Extract the [x, y] coordinate from the center of the cell holding the provided text.  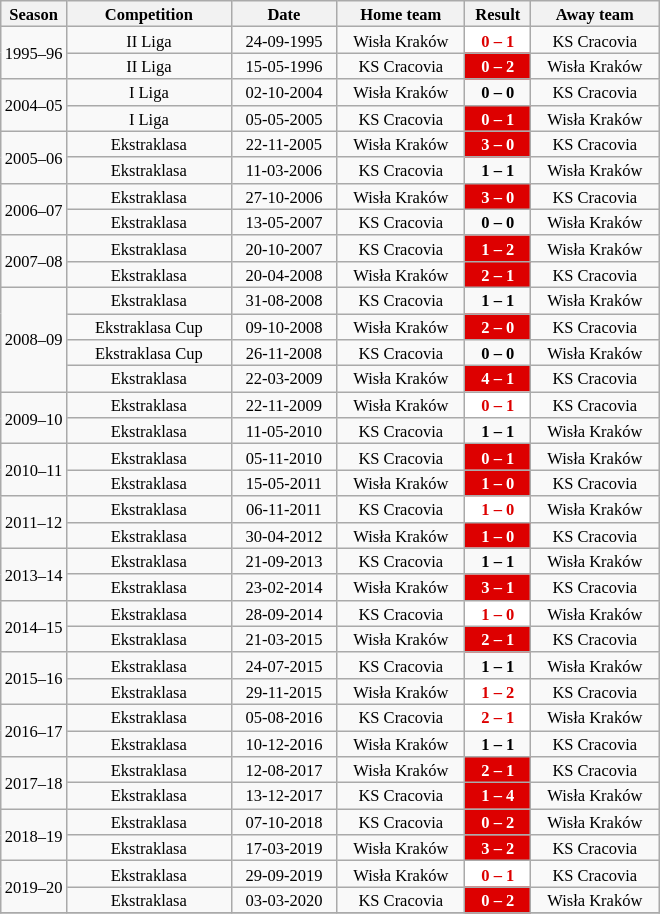
2013–14 [34, 574]
Competition [150, 14]
26-11-2008 [284, 353]
09-10-2008 [284, 327]
07-10-2018 [284, 822]
4 – 1 [498, 379]
05-08-2016 [284, 717]
30-04-2012 [284, 535]
Season [34, 14]
1 – 4 [498, 796]
2018–19 [34, 835]
05-05-2005 [284, 118]
2017–18 [34, 783]
10-12-2016 [284, 743]
13-05-2007 [284, 222]
24-09-1995 [284, 40]
2014–15 [34, 626]
31-08-2008 [284, 300]
22-11-2005 [284, 144]
2008–09 [34, 339]
29-09-2019 [284, 874]
2007–08 [34, 261]
15-05-1996 [284, 66]
27-10-2006 [284, 196]
2016–17 [34, 730]
2015–16 [34, 678]
2010–11 [34, 470]
29-11-2015 [284, 691]
15-05-2011 [284, 483]
22-11-2009 [284, 405]
02-10-2004 [284, 92]
12-08-2017 [284, 770]
24-07-2015 [284, 665]
28-09-2014 [284, 613]
22-03-2009 [284, 379]
06-11-2011 [284, 509]
3 – 2 [498, 848]
Away team [595, 14]
2004–05 [34, 105]
2009–10 [34, 418]
03-03-2020 [284, 900]
13-12-2017 [284, 796]
2019–20 [34, 887]
05-11-2010 [284, 457]
2 – 0 [498, 327]
2005–06 [34, 157]
3 – 1 [498, 587]
23-02-2014 [284, 587]
20-04-2008 [284, 274]
21-09-2013 [284, 561]
21-03-2015 [284, 639]
17-03-2019 [284, 848]
1995–96 [34, 53]
2006–07 [34, 209]
20-10-2007 [284, 248]
Home team [401, 14]
Date [284, 14]
11-05-2010 [284, 431]
11-03-2006 [284, 170]
Result [498, 14]
2011–12 [34, 522]
